For the text-containing cell, return its midpoint in (x, y) coordinate format. 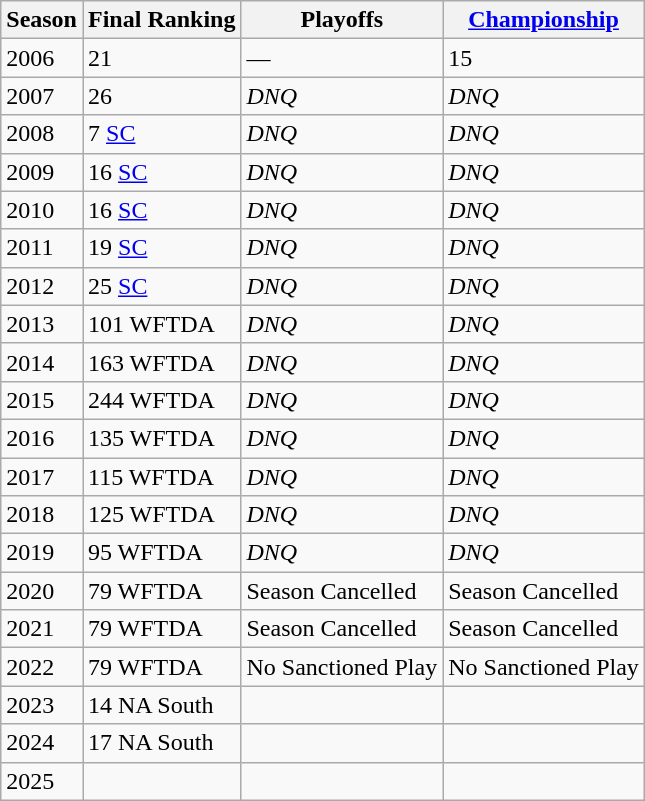
— (342, 58)
2009 (42, 172)
15 (544, 58)
115 WFTDA (161, 477)
2011 (42, 248)
2023 (42, 705)
2020 (42, 591)
2015 (42, 400)
163 WFTDA (161, 362)
21 (161, 58)
2007 (42, 96)
Playoffs (342, 20)
2013 (42, 324)
19 SC (161, 248)
14 NA South (161, 705)
125 WFTDA (161, 515)
2019 (42, 553)
2022 (42, 667)
26 (161, 96)
95 WFTDA (161, 553)
2017 (42, 477)
2014 (42, 362)
2018 (42, 515)
Championship (544, 20)
2024 (42, 743)
7 SC (161, 134)
2010 (42, 210)
Season (42, 20)
25 SC (161, 286)
244 WFTDA (161, 400)
101 WFTDA (161, 324)
2025 (42, 781)
Final Ranking (161, 20)
17 NA South (161, 743)
2016 (42, 438)
135 WFTDA (161, 438)
2012 (42, 286)
2006 (42, 58)
2008 (42, 134)
2021 (42, 629)
